Locate the cell with the specified text and output its [x, y] center coordinate. 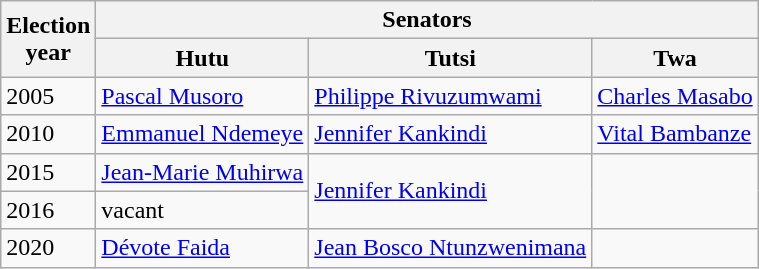
Twa [675, 58]
2020 [48, 248]
Tutsi [450, 58]
Emmanuel Ndemeye [202, 134]
Charles Masabo [675, 96]
2005 [48, 96]
Philippe Rivuzumwami [450, 96]
Vital Bambanze [675, 134]
Senators [427, 20]
Hutu [202, 58]
Jean-Marie Muhirwa [202, 172]
2016 [48, 210]
vacant [202, 210]
Dévote Faida [202, 248]
2010 [48, 134]
2015 [48, 172]
Jean Bosco Ntunzwenimana [450, 248]
Electionyear [48, 39]
Pascal Musoro [202, 96]
